Pinpoint the cell where the given text exists, returning its (X, Y) midpoint coordinate. 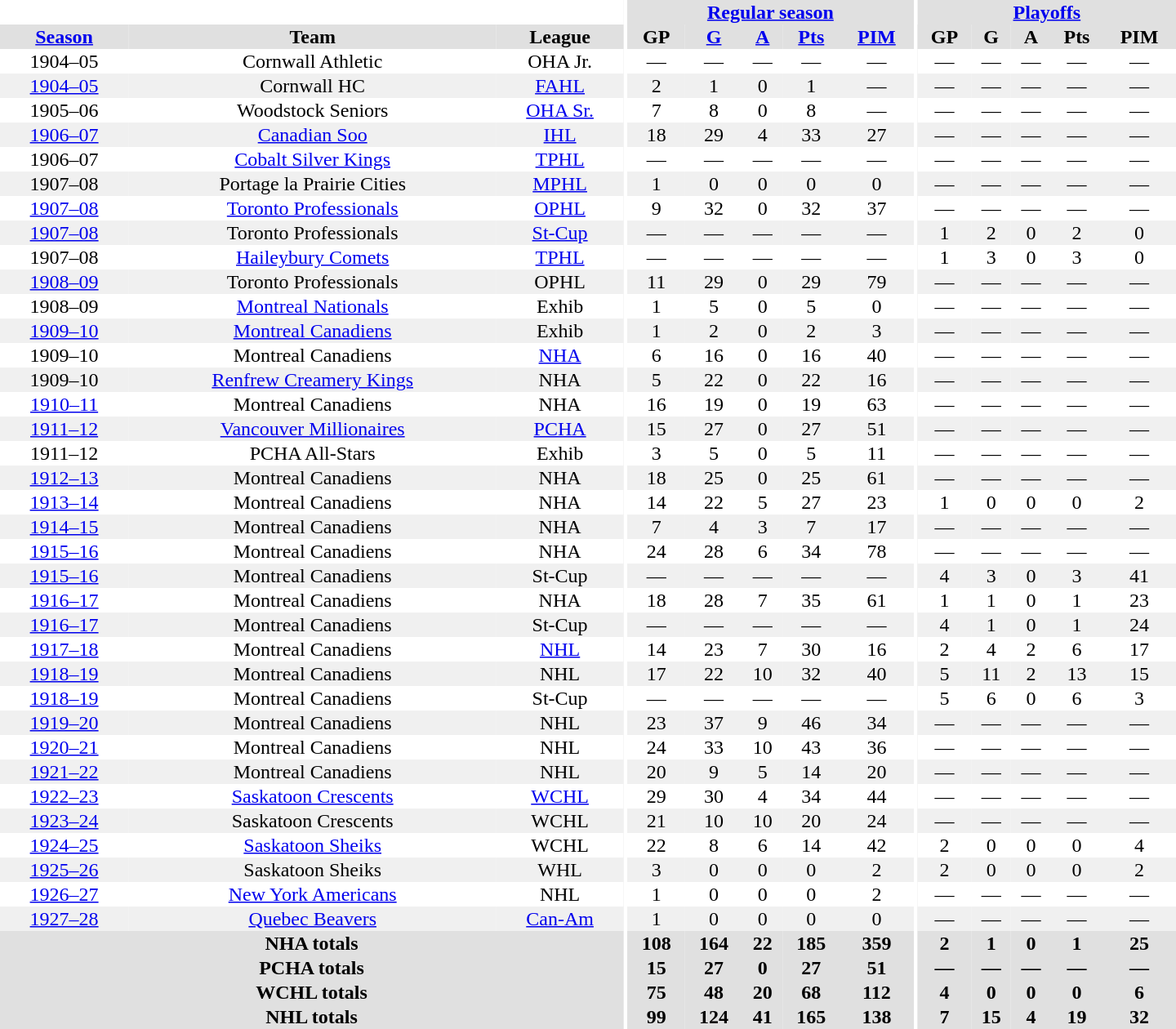
OHA Sr. (560, 110)
1920–21 (64, 747)
1912–13 (64, 478)
1905–06 (64, 110)
138 (877, 1017)
48 (714, 992)
PCHA All-Stars (312, 453)
1922–23 (64, 796)
1910–11 (64, 404)
NHL totals (312, 1017)
Team (312, 37)
1923–24 (64, 821)
Renfrew Creamery Kings (312, 380)
46 (811, 723)
MPHL (560, 184)
44 (877, 796)
Can-Am (560, 919)
99 (656, 1017)
1919–20 (64, 723)
League (560, 37)
Portage la Prairie Cities (312, 184)
112 (877, 992)
IHL (560, 135)
42 (877, 845)
Haileybury Comets (312, 257)
PCHA totals (312, 968)
78 (877, 551)
165 (811, 1017)
Woodstock Seniors (312, 110)
43 (811, 747)
1917–18 (64, 649)
68 (811, 992)
Canadian Soo (312, 135)
1926–27 (64, 894)
1913–14 (64, 502)
WCHL totals (312, 992)
Season (64, 37)
108 (656, 943)
PCHA (560, 429)
1921–22 (64, 772)
79 (877, 282)
164 (714, 943)
NHA totals (312, 943)
36 (877, 747)
1914–15 (64, 527)
Regular season (770, 12)
OHA Jr. (560, 61)
1925–26 (64, 870)
Quebec Beavers (312, 919)
35 (811, 600)
Vancouver Millionaires (312, 429)
1927–28 (64, 919)
WHL (560, 870)
FAHL (560, 86)
185 (811, 943)
Cornwall Athletic (312, 61)
Playoffs (1047, 12)
New York Americans (312, 894)
13 (1076, 674)
63 (877, 404)
Montreal Nationals (312, 306)
21 (656, 821)
Cornwall HC (312, 86)
Cobalt Silver Kings (312, 159)
359 (877, 943)
75 (656, 992)
1924–25 (64, 845)
124 (714, 1017)
